Output the [x, y] coordinate of the center of the cell containing the given text.  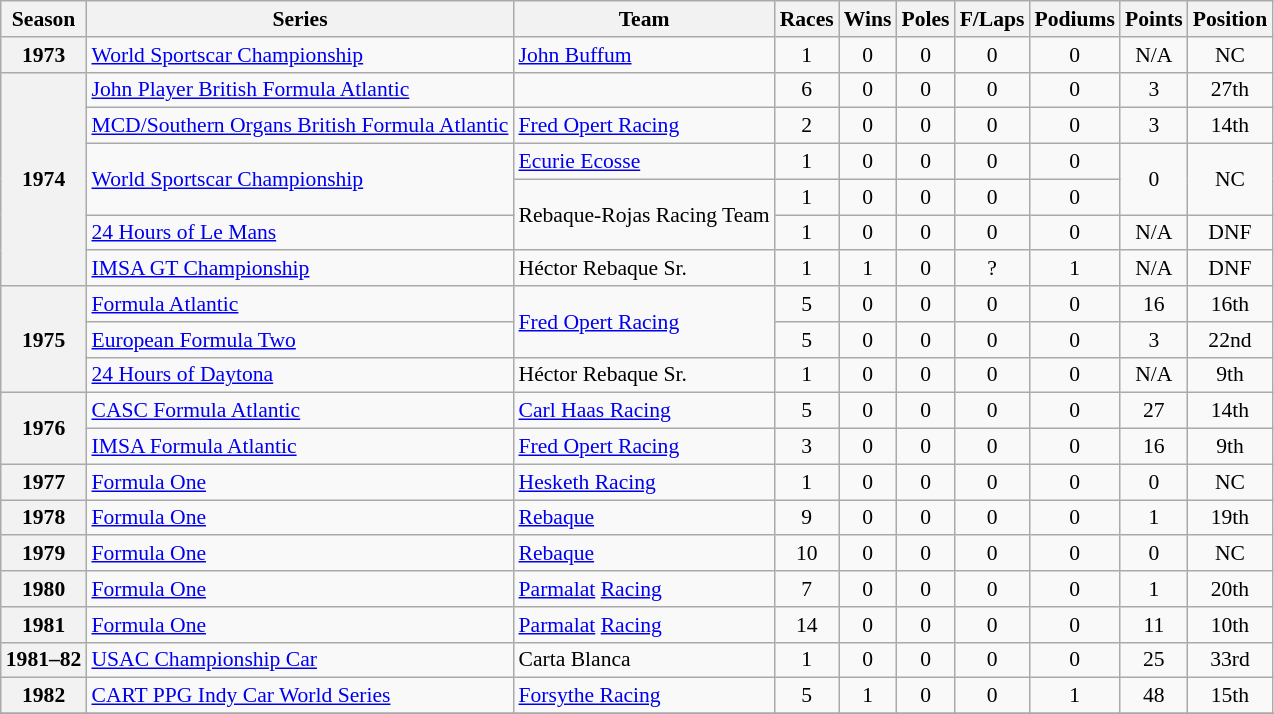
Forsythe Racing [644, 696]
Rebaque-Rojas Racing Team [644, 214]
11 [1154, 625]
24 Hours of Le Mans [300, 233]
CART PPG Indy Car World Series [300, 696]
1981 [44, 625]
6 [807, 90]
F/Laps [992, 19]
1976 [44, 428]
Hesketh Racing [644, 482]
22nd [1230, 340]
Team [644, 19]
Poles [925, 19]
European Formula Two [300, 340]
27 [1154, 411]
14 [807, 625]
Season [44, 19]
CASC Formula Atlantic [300, 411]
Points [1154, 19]
1979 [44, 554]
9 [807, 518]
1977 [44, 482]
10th [1230, 625]
Carl Haas Racing [644, 411]
19th [1230, 518]
24 Hours of Daytona [300, 375]
1974 [44, 179]
Ecurie Ecosse [644, 162]
Position [1230, 19]
1978 [44, 518]
MCD/Southern Organs British Formula Atlantic [300, 126]
Carta Blanca [644, 660]
7 [807, 589]
15th [1230, 696]
1982 [44, 696]
Races [807, 19]
27th [1230, 90]
Formula Atlantic [300, 304]
John Buffum [644, 55]
Series [300, 19]
1973 [44, 55]
2 [807, 126]
33rd [1230, 660]
1981–82 [44, 660]
John Player British Formula Atlantic [300, 90]
48 [1154, 696]
1975 [44, 340]
10 [807, 554]
Podiums [1074, 19]
25 [1154, 660]
USAC Championship Car [300, 660]
16th [1230, 304]
1980 [44, 589]
20th [1230, 589]
IMSA Formula Atlantic [300, 447]
IMSA GT Championship [300, 269]
Wins [868, 19]
? [992, 269]
